Search for the cell housing the specified text and yield its [X, Y] center coordinate. 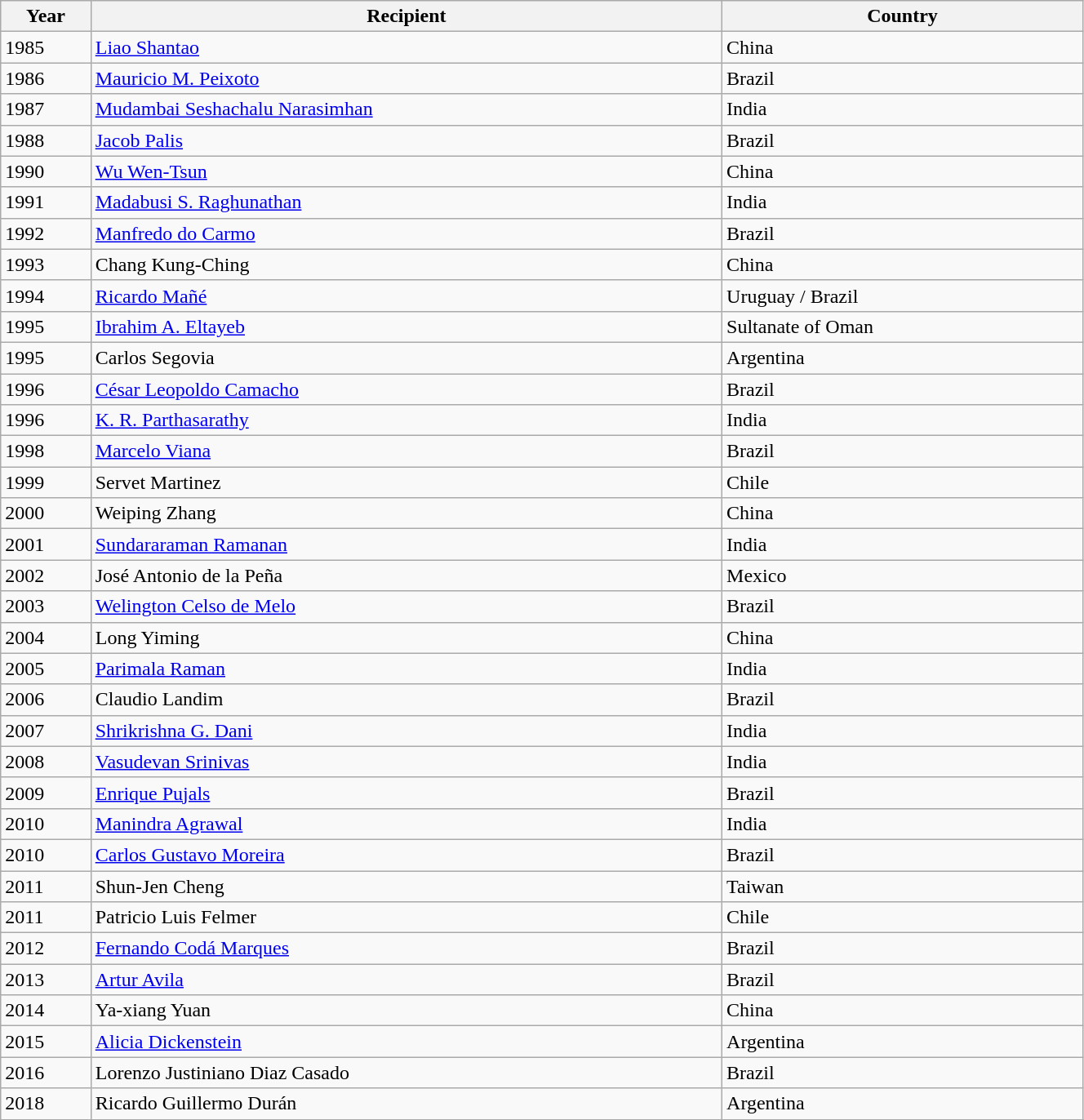
1992 [46, 233]
Vasudevan Srinivas [406, 762]
César Leopoldo Camacho [406, 389]
Uruguay / Brazil [903, 296]
Chang Kung-Ching [406, 264]
Ya-xiang Yuan [406, 1011]
Mexico [903, 576]
2000 [46, 513]
1994 [46, 296]
1987 [46, 109]
Year [46, 16]
Ricardo Mañé [406, 296]
Artur Avila [406, 980]
1990 [46, 171]
Carlos Segovia [406, 358]
2009 [46, 793]
1986 [46, 78]
Claudio Landim [406, 700]
1985 [46, 47]
José Antonio de la Peña [406, 576]
2013 [46, 980]
Welington Celso de Melo [406, 607]
Alicia Dickenstein [406, 1042]
2008 [46, 762]
Shun-Jen Cheng [406, 886]
Ricardo Guillermo Durán [406, 1104]
1993 [46, 264]
Parimala Raman [406, 669]
Fernando Codá Marques [406, 949]
2014 [46, 1011]
Mudambai Seshachalu Narasimhan [406, 109]
2004 [46, 638]
Manindra Agrawal [406, 824]
Carlos Gustavo Moreira [406, 855]
Sundararaman Ramanan [406, 544]
Wu Wen-Tsun [406, 171]
2001 [46, 544]
Shrikrishna G. Dani [406, 731]
Mauricio M. Peixoto [406, 78]
2003 [46, 607]
Patricio Luis Felmer [406, 918]
2002 [46, 576]
Recipient [406, 16]
2018 [46, 1104]
Marcelo Viana [406, 451]
1991 [46, 202]
Taiwan [903, 886]
1998 [46, 451]
Madabusi S. Raghunathan [406, 202]
2016 [46, 1073]
Country [903, 16]
2006 [46, 700]
Long Yiming [406, 638]
Ibrahim A. Eltayeb [406, 327]
Lorenzo Justiniano Diaz Casado [406, 1073]
1988 [46, 140]
Enrique Pujals [406, 793]
1999 [46, 482]
Jacob Palis [406, 140]
2015 [46, 1042]
2012 [46, 949]
Servet Martinez [406, 482]
Sultanate of Oman [903, 327]
Liao Shantao [406, 47]
Manfredo do Carmo [406, 233]
K. R. Parthasarathy [406, 420]
2007 [46, 731]
2005 [46, 669]
Weiping Zhang [406, 513]
